Output the [x, y] coordinate of the center of the cell containing the given text.  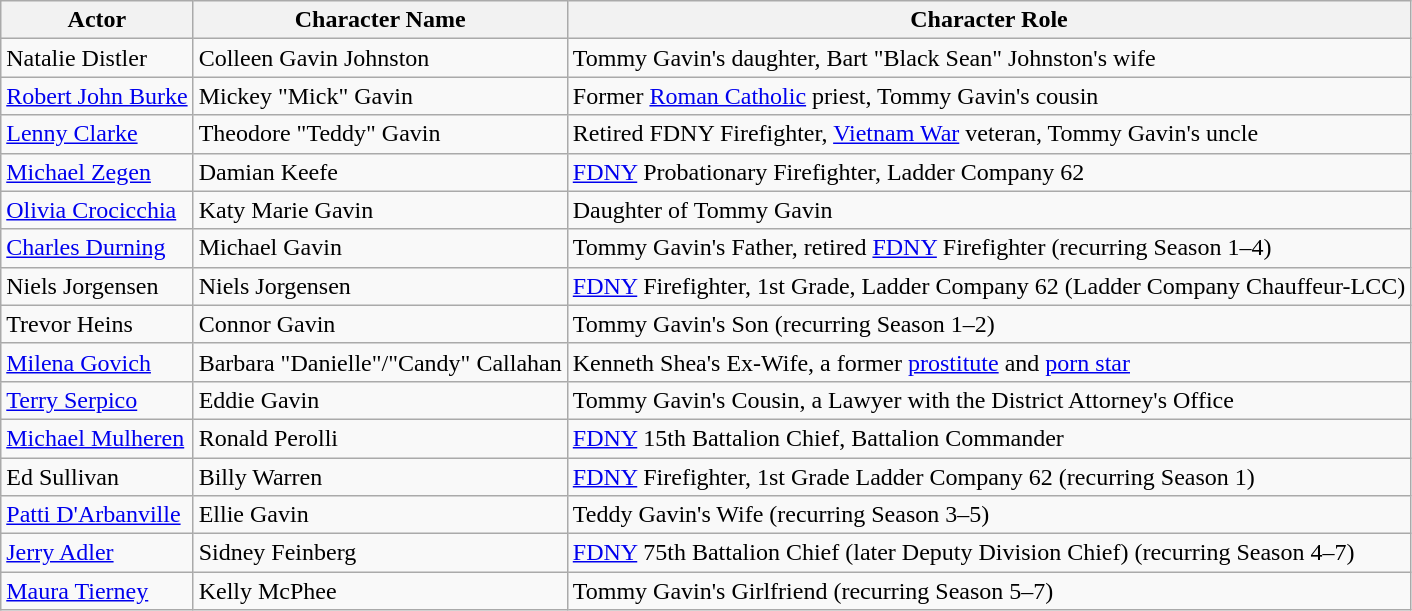
Mickey "Mick" Gavin [380, 96]
Terry Serpico [97, 400]
Theodore "Teddy" Gavin [380, 134]
Milena Govich [97, 362]
Maura Tierney [97, 591]
FDNY Firefighter, 1st Grade, Ladder Company 62 (Ladder Company Chauffeur-LCC) [988, 286]
FDNY Firefighter, 1st Grade Ladder Company 62 (recurring Season 1) [988, 477]
Ellie Gavin [380, 515]
Damian Keefe [380, 172]
Character Role [988, 20]
Olivia Crocicchia [97, 210]
Natalie Distler [97, 58]
Robert John Burke [97, 96]
Billy Warren [380, 477]
Charles Durning [97, 248]
Tommy Gavin's Girlfriend (recurring Season 5–7) [988, 591]
Sidney Feinberg [380, 553]
Tommy Gavin's Father, retired FDNY Firefighter (recurring Season 1–4) [988, 248]
Michael Zegen [97, 172]
Actor [97, 20]
Character Name [380, 20]
Connor Gavin [380, 324]
Patti D'Arbanville [97, 515]
Colleen Gavin Johnston [380, 58]
FDNY 15th Battalion Chief, Battalion Commander [988, 438]
Ed Sullivan [97, 477]
Former Roman Catholic priest, Tommy Gavin's cousin [988, 96]
Trevor Heins [97, 324]
Katy Marie Gavin [380, 210]
Retired FDNY Firefighter, Vietnam War veteran, Tommy Gavin's uncle [988, 134]
Tommy Gavin's Cousin, a Lawyer with the District Attorney's Office [988, 400]
Michael Gavin [380, 248]
Eddie Gavin [380, 400]
Michael Mulheren [97, 438]
Teddy Gavin's Wife (recurring Season 3–5) [988, 515]
Daughter of Tommy Gavin [988, 210]
FDNY Probationary Firefighter, Ladder Company 62 [988, 172]
Kenneth Shea's Ex-Wife, a former prostitute and porn star [988, 362]
Ronald Perolli [380, 438]
FDNY 75th Battalion Chief (later Deputy Division Chief) (recurring Season 4–7) [988, 553]
Tommy Gavin's Son (recurring Season 1–2) [988, 324]
Lenny Clarke [97, 134]
Barbara "Danielle"/"Candy" Callahan [380, 362]
Jerry Adler [97, 553]
Kelly McPhee [380, 591]
Tommy Gavin's daughter, Bart "Black Sean" Johnston's wife [988, 58]
